For the text-containing cell, return its midpoint in (x, y) coordinate format. 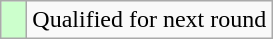
Qualified for next round (150, 20)
